Find where the given text appears and provide that cell's center as (x, y) coordinate. 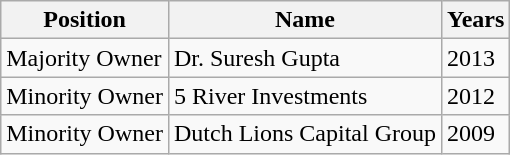
2009 (475, 134)
Name (304, 20)
Majority Owner (85, 58)
Position (85, 20)
Years (475, 20)
2013 (475, 58)
5 River Investments (304, 96)
2012 (475, 96)
Dutch Lions Capital Group (304, 134)
Dr. Suresh Gupta (304, 58)
